Detect which cell encompasses the target text, then output its [x, y] center coordinate. 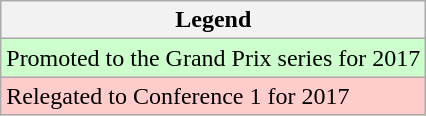
Promoted to the Grand Prix series for 2017 [214, 58]
Relegated to Conference 1 for 2017 [214, 96]
Legend [214, 20]
